Extract the [X, Y] coordinate from the center of the cell holding the provided text.  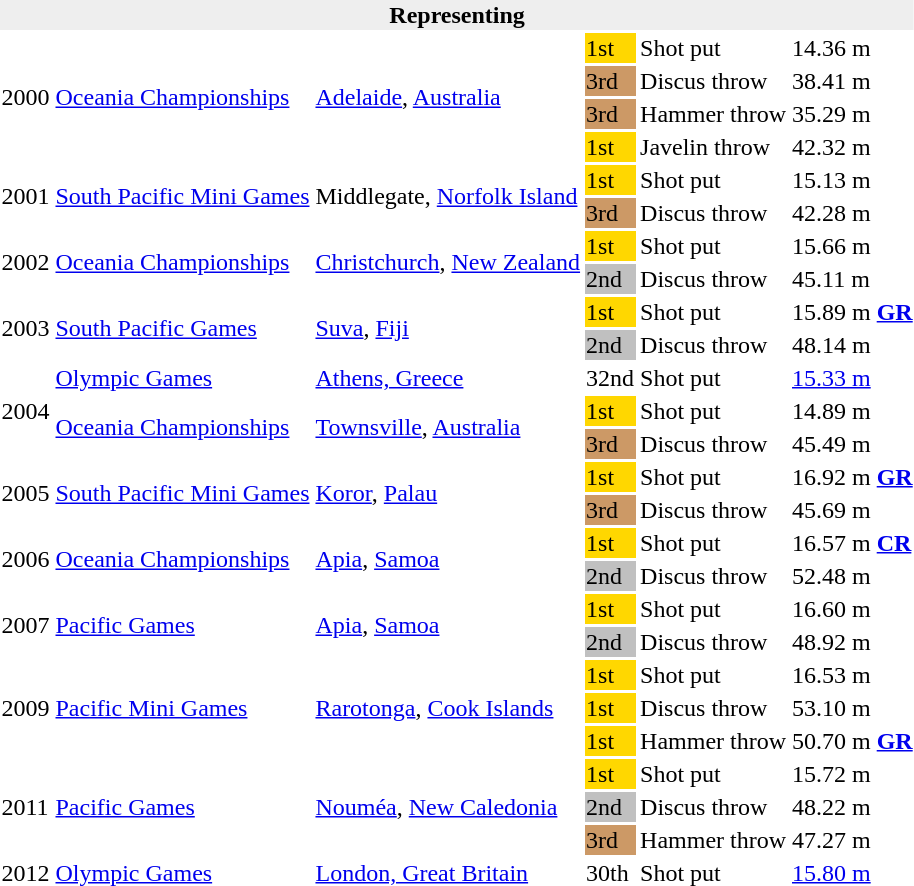
South Pacific Games [182, 328]
2002 [26, 262]
Townsville, Australia [448, 428]
32nd [610, 378]
Athens, Greece [448, 378]
2009 [26, 708]
2004 [26, 411]
2003 [26, 328]
2000 [26, 98]
2006 [26, 560]
Nouméa, New Caledonia [448, 807]
2005 [26, 494]
Representing [457, 15]
2007 [26, 626]
Javelin throw [714, 147]
Suva, Fiji [448, 328]
Pacific Mini Games [182, 708]
Rarotonga, Cook Islands [448, 708]
Christchurch, New Zealand [448, 262]
Koror, Palau [448, 494]
Adelaide, Australia [448, 98]
2011 [26, 807]
2001 [26, 196]
Middlegate, Norfolk Island [448, 196]
Olympic Games [182, 378]
